Scan for the cell matching the given text and deliver its [X, Y] coordinate at center. 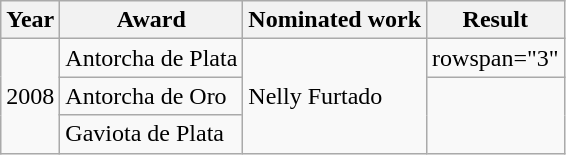
Award [152, 20]
2008 [30, 96]
Nominated work [335, 20]
Year [30, 20]
Result [496, 20]
Gaviota de Plata [152, 134]
rowspan="3" [496, 58]
Antorcha de Oro [152, 96]
Antorcha de Plata [152, 58]
Nelly Furtado [335, 96]
